Locate the cell with the specified text and output its [X, Y] center coordinate. 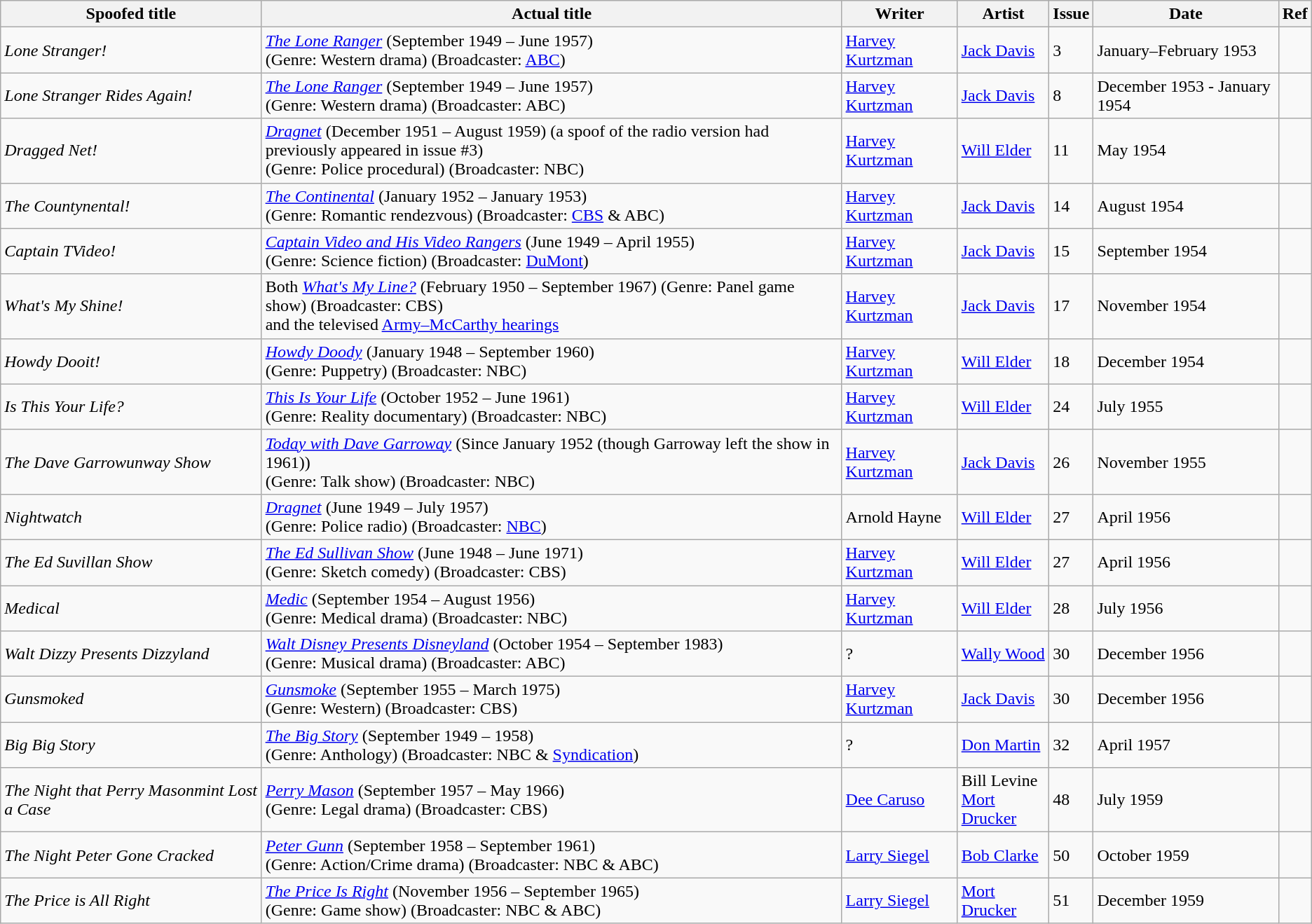
The Price is All Right [131, 901]
24 [1071, 406]
15 [1071, 251]
Issue [1071, 14]
Gunsmoked [131, 699]
November 1954 [1186, 306]
50 [1071, 855]
Mort Drucker [1004, 901]
Captain TVideo! [131, 251]
32 [1071, 745]
18 [1071, 361]
July 1956 [1186, 608]
November 1955 [1186, 462]
Writer [900, 14]
Spoofed title [131, 14]
The Ed Sullivan Show (June 1948 – June 1971)(Genre: Sketch comedy) (Broadcaster: CBS) [552, 562]
8 [1071, 95]
Lone Stranger Rides Again! [131, 95]
Peter Gunn (September 1958 – September 1961)(Genre: Action/Crime drama) (Broadcaster: NBC & ABC) [552, 855]
January–February 1953 [1186, 50]
Captain Video and His Video Rangers (June 1949 – April 1955)(Genre: Science fiction) (Broadcaster: DuMont) [552, 251]
Dragnet (December 1951 – August 1959) (a spoof of the radio version had previously appeared in issue #3)(Genre: Police procedural) (Broadcaster: NBC) [552, 151]
The Ed Suvillan Show [131, 562]
Artist [1004, 14]
Date [1186, 14]
Actual title [552, 14]
December 1959 [1186, 901]
Is This Your Life? [131, 406]
28 [1071, 608]
Big Big Story [131, 745]
The Dave Garrowunway Show [131, 462]
Walt Dizzy Presents Dizzyland [131, 654]
Dee Caruso [900, 800]
July 1955 [1186, 406]
April 1957 [1186, 745]
December 1953 - January 1954 [1186, 95]
October 1959 [1186, 855]
48 [1071, 800]
The Big Story (September 1949 – 1958)(Genre: Anthology) (Broadcaster: NBC & Syndication) [552, 745]
The Continental (January 1952 – January 1953)(Genre: Romantic rendezvous) (Broadcaster: CBS & ABC) [552, 206]
Medical [131, 608]
Howdy Doody (January 1948 – September 1960)(Genre: Puppetry) (Broadcaster: NBC) [552, 361]
Arnold Hayne [900, 517]
Medic (September 1954 – August 1956)(Genre: Medical drama) (Broadcaster: NBC) [552, 608]
September 1954 [1186, 251]
14 [1071, 206]
17 [1071, 306]
This Is Your Life (October 1952 – June 1961)(Genre: Reality documentary) (Broadcaster: NBC) [552, 406]
Lone Stranger! [131, 50]
Wally Wood [1004, 654]
Don Martin [1004, 745]
Nightwatch [131, 517]
26 [1071, 462]
Dragnet (June 1949 – July 1957)(Genre: Police radio) (Broadcaster: NBC) [552, 517]
The Night that Perry Masonmint Lost a Case [131, 800]
Both What's My Line? (February 1950 – September 1967) (Genre: Panel game show) (Broadcaster: CBS)and the televised Army–McCarthy hearings [552, 306]
Today with Dave Garroway (Since January 1952 (though Garroway left the show in 1961))(Genre: Talk show) (Broadcaster: NBC) [552, 462]
The Price Is Right (November 1956 – September 1965)(Genre: Game show) (Broadcaster: NBC & ABC) [552, 901]
Perry Mason (September 1957 – May 1966)(Genre: Legal drama) (Broadcaster: CBS) [552, 800]
August 1954 [1186, 206]
December 1954 [1186, 361]
Howdy Dooit! [131, 361]
3 [1071, 50]
The Countynental! [131, 206]
Bill LevineMort Drucker [1004, 800]
What's My Shine! [131, 306]
Gunsmoke (September 1955 – March 1975)(Genre: Western) (Broadcaster: CBS) [552, 699]
The Night Peter Gone Cracked [131, 855]
July 1959 [1186, 800]
11 [1071, 151]
Dragged Net! [131, 151]
May 1954 [1186, 151]
51 [1071, 901]
Ref [1295, 14]
Walt Disney Presents Disneyland (October 1954 – September 1983)(Genre: Musical drama) (Broadcaster: ABC) [552, 654]
Bob Clarke [1004, 855]
